Return (X, Y) of the center of cell containing provided text 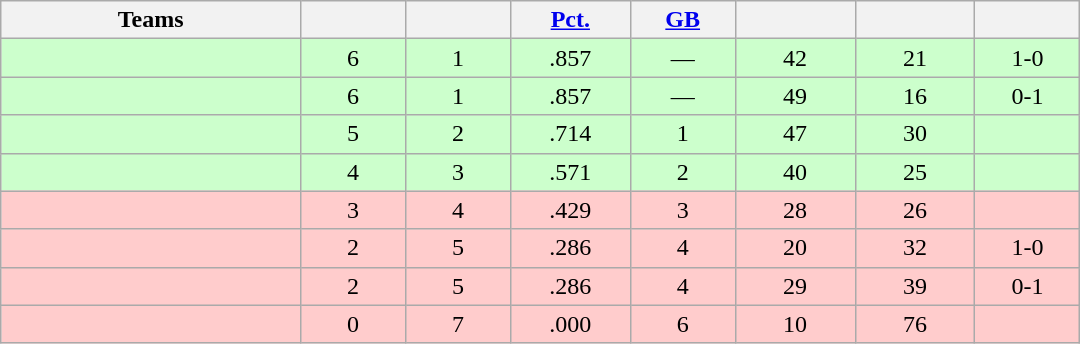
26 (915, 210)
28 (795, 210)
30 (915, 134)
42 (795, 58)
.429 (570, 210)
76 (915, 324)
.571 (570, 172)
20 (795, 248)
29 (795, 286)
21 (915, 58)
10 (795, 324)
.000 (570, 324)
0 (354, 324)
7 (458, 324)
32 (915, 248)
40 (795, 172)
25 (915, 172)
39 (915, 286)
GB (682, 20)
16 (915, 96)
47 (795, 134)
Teams (151, 20)
Pct. (570, 20)
.714 (570, 134)
49 (795, 96)
